Determine the (X, Y) coordinate at the center of the cell enclosing the given text.  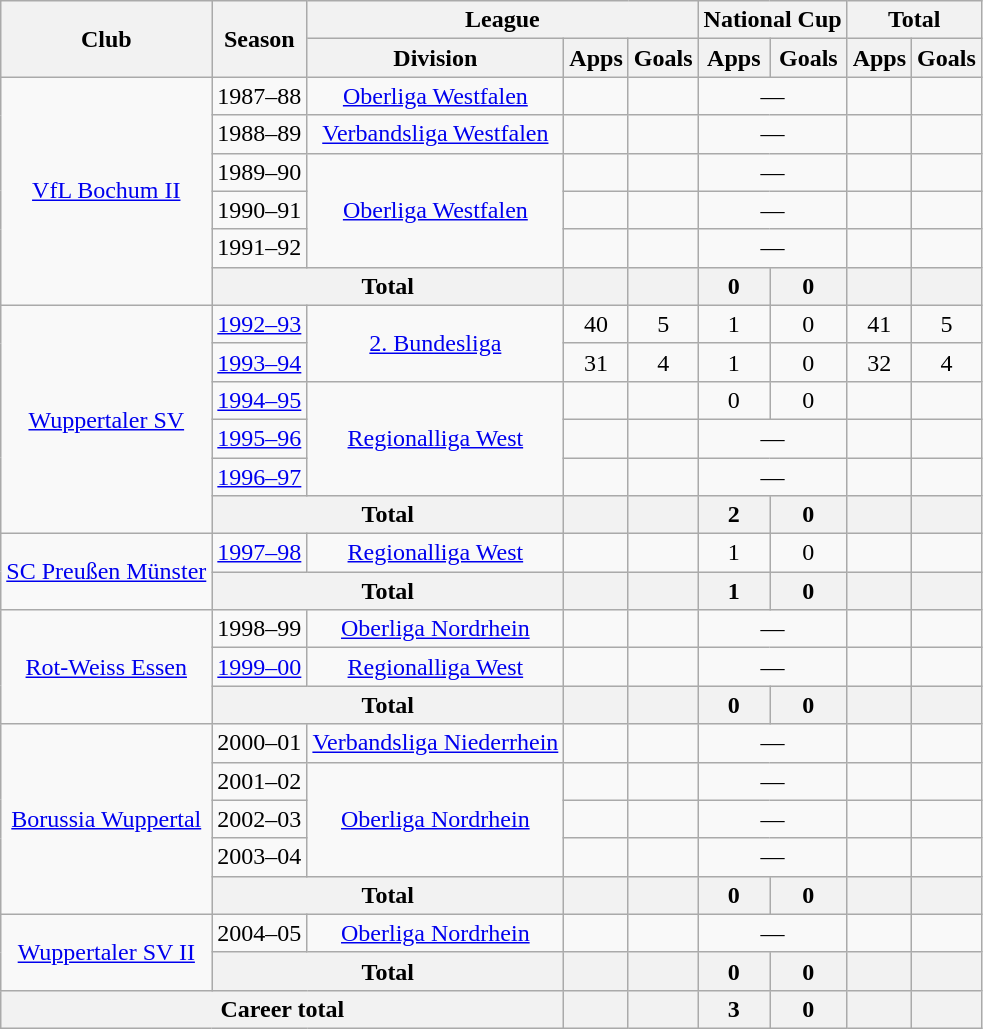
1997–98 (260, 553)
2 (734, 515)
2002–03 (260, 819)
1990–91 (260, 210)
1991–92 (260, 248)
41 (879, 324)
Career total (282, 1009)
2000–01 (260, 743)
2. Bundesliga (436, 343)
1996–97 (260, 477)
VfL Bochum II (106, 191)
Season (260, 39)
Verbandsliga Niederrhein (436, 743)
1999–00 (260, 667)
32 (879, 362)
1992–93 (260, 324)
Wuppertaler SV (106, 419)
1987–88 (260, 96)
SC Preußen Münster (106, 572)
2003–04 (260, 857)
1998–99 (260, 629)
National Cup (772, 20)
2004–05 (260, 933)
1993–94 (260, 362)
1994–95 (260, 400)
1989–90 (260, 172)
Division (436, 58)
1988–89 (260, 134)
Verbandsliga Westfalen (436, 134)
Club (106, 39)
League (502, 20)
Wuppertaler SV II (106, 952)
3 (734, 1009)
40 (596, 324)
Rot-Weiss Essen (106, 667)
Borussia Wuppertal (106, 819)
1995–96 (260, 438)
31 (596, 362)
2001–02 (260, 781)
